Locate the cell with the specified text and output its (x, y) center coordinate. 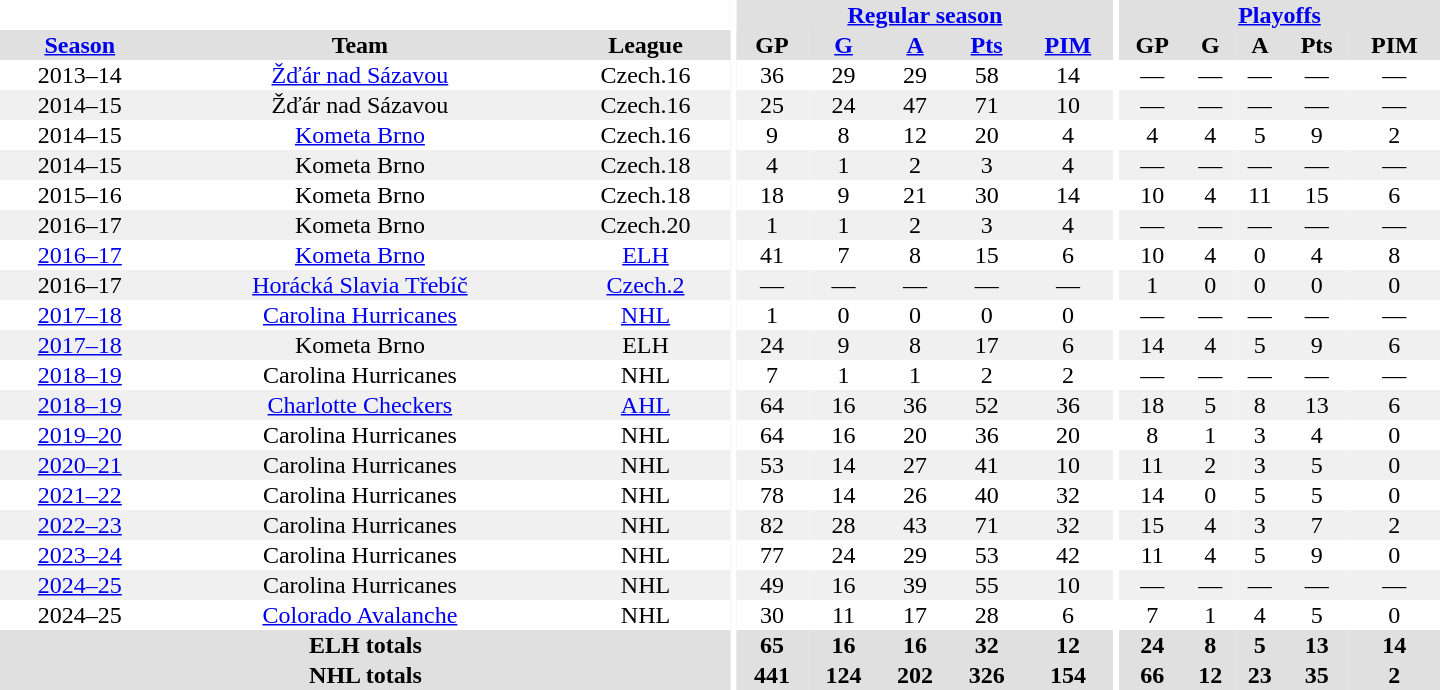
43 (915, 525)
40 (987, 495)
78 (772, 495)
Czech.20 (646, 225)
2022–23 (80, 525)
Playoffs (1280, 15)
2023–24 (80, 555)
Charlotte Checkers (360, 405)
ELH totals (366, 645)
Regular season (924, 15)
202 (915, 675)
2013–14 (80, 75)
2021–22 (80, 495)
Horácká Slavia Třebíč (360, 285)
Season (80, 45)
441 (772, 675)
58 (987, 75)
2020–21 (80, 465)
AHL (646, 405)
Czech.2 (646, 285)
23 (1260, 675)
65 (772, 645)
124 (844, 675)
2015–16 (80, 195)
Team (360, 45)
82 (772, 525)
77 (772, 555)
52 (987, 405)
NHL totals (366, 675)
Colorado Avalanche (360, 615)
26 (915, 495)
47 (915, 105)
49 (772, 585)
25 (772, 105)
154 (1068, 675)
21 (915, 195)
27 (915, 465)
2019–20 (80, 435)
55 (987, 585)
League (646, 45)
39 (915, 585)
42 (1068, 555)
35 (1317, 675)
326 (987, 675)
66 (1152, 675)
